Locate the cell with the specified text and output its (x, y) center coordinate. 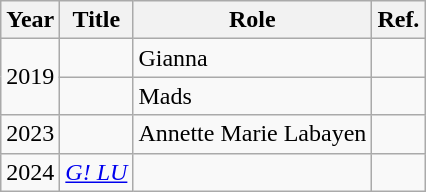
Mads (252, 96)
2019 (30, 77)
G! LU (96, 172)
2023 (30, 134)
Role (252, 20)
Ref. (398, 20)
2024 (30, 172)
Year (30, 20)
Gianna (252, 58)
Title (96, 20)
Annette Marie Labayen (252, 134)
